Scan for the cell matching the given text and deliver its (X, Y) coordinate at center. 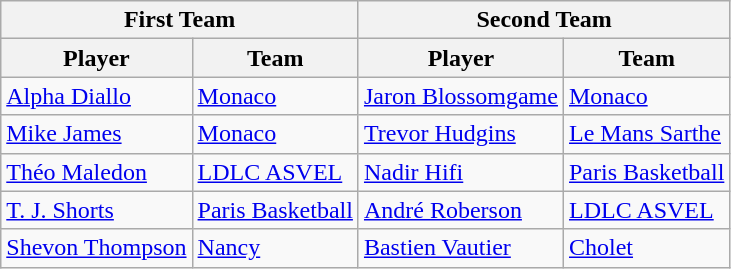
T. J. Shorts (96, 210)
Trevor Hudgins (460, 134)
First Team (180, 20)
Le Mans Sarthe (646, 134)
André Roberson (460, 210)
Shevon Thompson (96, 248)
Théo Maledon (96, 172)
Bastien Vautier (460, 248)
Jaron Blossomgame (460, 96)
Cholet (646, 248)
Nadir Hifi (460, 172)
Mike James (96, 134)
Second Team (544, 20)
Nancy (275, 248)
Alpha Diallo (96, 96)
